Provide the (X, Y) coordinate of the cell's center where the given text is located.  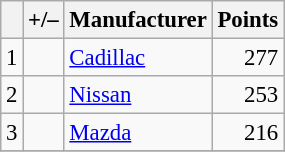
253 (248, 95)
Nissan (138, 95)
216 (248, 133)
+/– (44, 20)
1 (12, 58)
Cadillac (138, 58)
2 (12, 95)
3 (12, 133)
Manufacturer (138, 20)
Mazda (138, 133)
277 (248, 58)
Points (248, 20)
